Find where the given text appears and provide that cell's center as [x, y] coordinate. 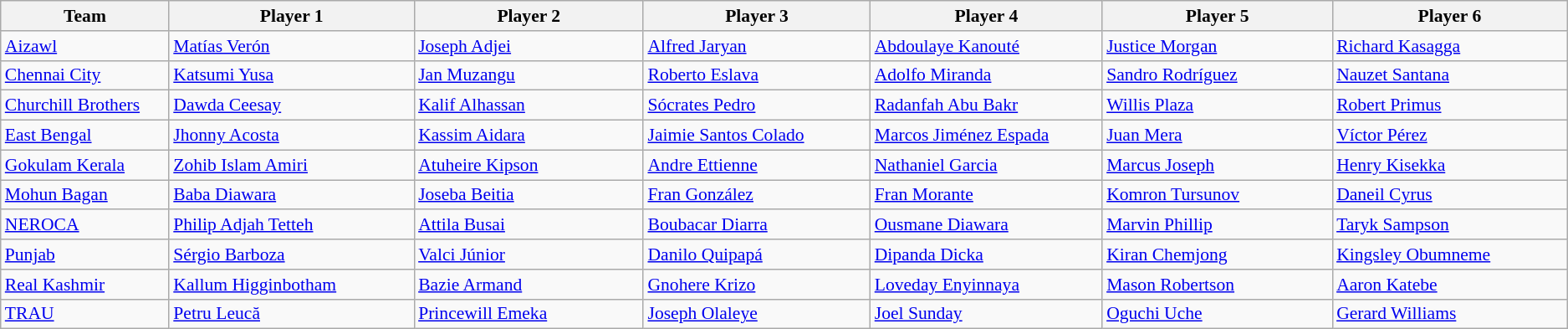
Chennai City [85, 75]
Komron Tursunov [1218, 195]
Joseph Olaleye [756, 314]
Sérgio Barboza [291, 254]
Philip Adjah Tetteh [291, 225]
Jaimie Santos Colado [756, 136]
Jan Muzangu [529, 75]
Justice Morgan [1218, 46]
Daneil Cyrus [1450, 195]
Jhonny Acosta [291, 136]
Alfred Jaryan [756, 46]
Richard Kasagga [1450, 46]
Juan Mera [1218, 136]
Víctor Pérez [1450, 136]
Gokulam Kerala [85, 165]
Player 6 [1450, 16]
Player 1 [291, 16]
Danilo Quipapá [756, 254]
Taryk Sampson [1450, 225]
Real Kashmir [85, 285]
Team [85, 16]
Mason Robertson [1218, 285]
Boubacar Diarra [756, 225]
Kassim Aidara [529, 136]
Dipanda Dicka [987, 254]
Nathaniel Garcia [987, 165]
Henry Kisekka [1450, 165]
Kallum Higginbotham [291, 285]
Matías Verón [291, 46]
Player 5 [1218, 16]
Roberto Eslava [756, 75]
Robert Primus [1450, 105]
Player 2 [529, 16]
Adolfo Miranda [987, 75]
Andre Ettienne [756, 165]
Willis Plaza [1218, 105]
Kiran Chemjong [1218, 254]
Nauzet Santana [1450, 75]
Joel Sunday [987, 314]
Zohib Islam Amiri [291, 165]
Attila Busai [529, 225]
Joseph Adjei [529, 46]
Fran González [756, 195]
Atuheire Kipson [529, 165]
Player 3 [756, 16]
Kingsley Obumneme [1450, 254]
Gnohere Krizo [756, 285]
Aaron Katebe [1450, 285]
Ousmane Diawara [987, 225]
Kalif Alhassan [529, 105]
Abdoulaye Kanouté [987, 46]
Dawda Ceesay [291, 105]
Joseba Beitia [529, 195]
Aizawl [85, 46]
Punjab [85, 254]
Bazie Armand [529, 285]
Marcus Joseph [1218, 165]
Gerard Williams [1450, 314]
Fran Morante [987, 195]
Princewill Emeka [529, 314]
Sandro Rodríguez [1218, 75]
Baba Diawara [291, 195]
Petru Leucă [291, 314]
Radanfah Abu Bakr [987, 105]
NEROCA [85, 225]
Katsumi Yusa [291, 75]
Churchill Brothers [85, 105]
Sócrates Pedro [756, 105]
Mohun Bagan [85, 195]
Valci Júnior [529, 254]
TRAU [85, 314]
Oguchi Uche [1218, 314]
East Bengal [85, 136]
Marvin Phillip [1218, 225]
Loveday Enyinnaya [987, 285]
Marcos Jiménez Espada [987, 136]
Player 4 [987, 16]
